Detect which cell encompasses the target text, then output its [x, y] center coordinate. 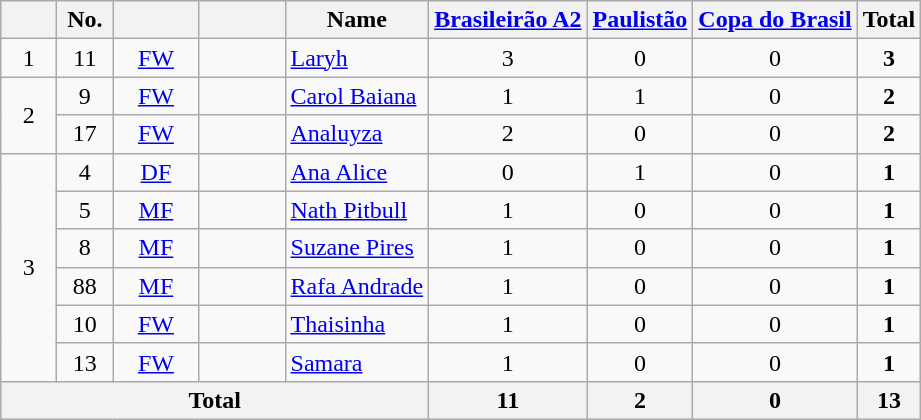
Samara [357, 362]
Paulistão [640, 20]
8 [85, 248]
Rafa Andrade [357, 286]
Suzane Pires [357, 248]
9 [85, 96]
17 [85, 134]
Laryh [357, 58]
5 [85, 210]
Name [357, 20]
Carol Baiana [357, 96]
DF [156, 172]
Copa do Brasil [775, 20]
88 [85, 286]
Brasileirão A2 [508, 20]
No. [85, 20]
Thaisinha [357, 324]
Nath Pitbull [357, 210]
10 [85, 324]
4 [85, 172]
Analuyza [357, 134]
Ana Alice [357, 172]
